Search for the cell housing the specified text and yield its [x, y] center coordinate. 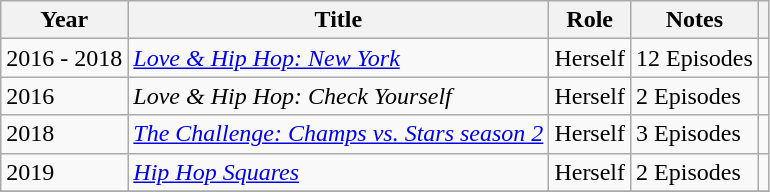
2019 [64, 172]
2016 [64, 96]
2016 - 2018 [64, 58]
Love & Hip Hop: Check Yourself [338, 96]
Title [338, 20]
12 Episodes [695, 58]
The Challenge: Champs vs. Stars season 2 [338, 134]
Notes [695, 20]
Year [64, 20]
3 Episodes [695, 134]
Role [590, 20]
Love & Hip Hop: New York [338, 58]
Hip Hop Squares [338, 172]
2018 [64, 134]
